Capture the cell that displays the provided text and extract its [x, y] central coordinate. 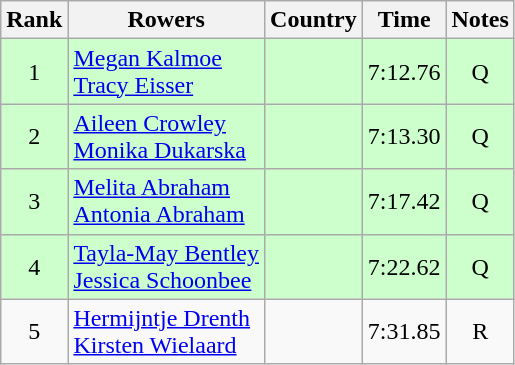
R [480, 332]
Megan KalmoeTracy Eisser [166, 72]
Country [314, 20]
5 [34, 332]
Melita AbrahamAntonia Abraham [166, 202]
3 [34, 202]
4 [34, 266]
Aileen CrowleyMonika Dukarska [166, 136]
Rowers [166, 20]
7:13.30 [404, 136]
Time [404, 20]
Rank [34, 20]
Tayla-May BentleyJessica Schoonbee [166, 266]
Hermijntje DrenthKirsten Wielaard [166, 332]
1 [34, 72]
7:31.85 [404, 332]
2 [34, 136]
7:17.42 [404, 202]
7:22.62 [404, 266]
Notes [480, 20]
7:12.76 [404, 72]
